From the cell containing the given text, extract its center point as (x, y) coordinate. 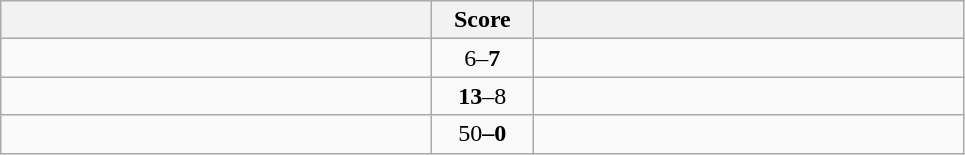
Score (482, 20)
50–0 (482, 134)
13–8 (482, 96)
6–7 (482, 58)
